Search for the cell housing the specified text and yield its (X, Y) center coordinate. 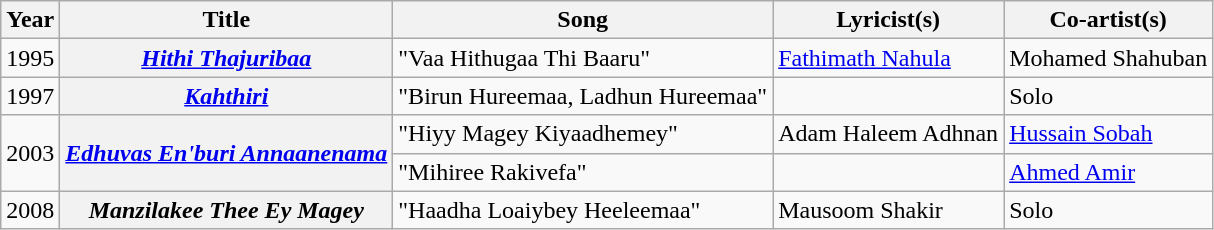
"Birun Hureemaa, Ladhun Hureemaa" (583, 96)
Hussain Sobah (1108, 134)
Mausoom Shakir (888, 210)
Mohamed Shahuban (1108, 58)
Title (226, 20)
"Haadha Loaiybey Heeleemaa" (583, 210)
Lyricist(s) (888, 20)
"Mihiree Rakivefa" (583, 172)
Edhuvas En'buri Annaanenama (226, 153)
1995 (30, 58)
"Vaa Hithugaa Thi Baaru" (583, 58)
Adam Haleem Adhnan (888, 134)
Ahmed Amir (1108, 172)
2008 (30, 210)
Song (583, 20)
"Hiyy Magey Kiyaadhemey" (583, 134)
Co-artist(s) (1108, 20)
Manzilakee Thee Ey Magey (226, 210)
Kahthiri (226, 96)
2003 (30, 153)
Hithi Thajuribaa (226, 58)
Year (30, 20)
1997 (30, 96)
Fathimath Nahula (888, 58)
